Extract the [X, Y] coordinate from the center of the cell holding the provided text.  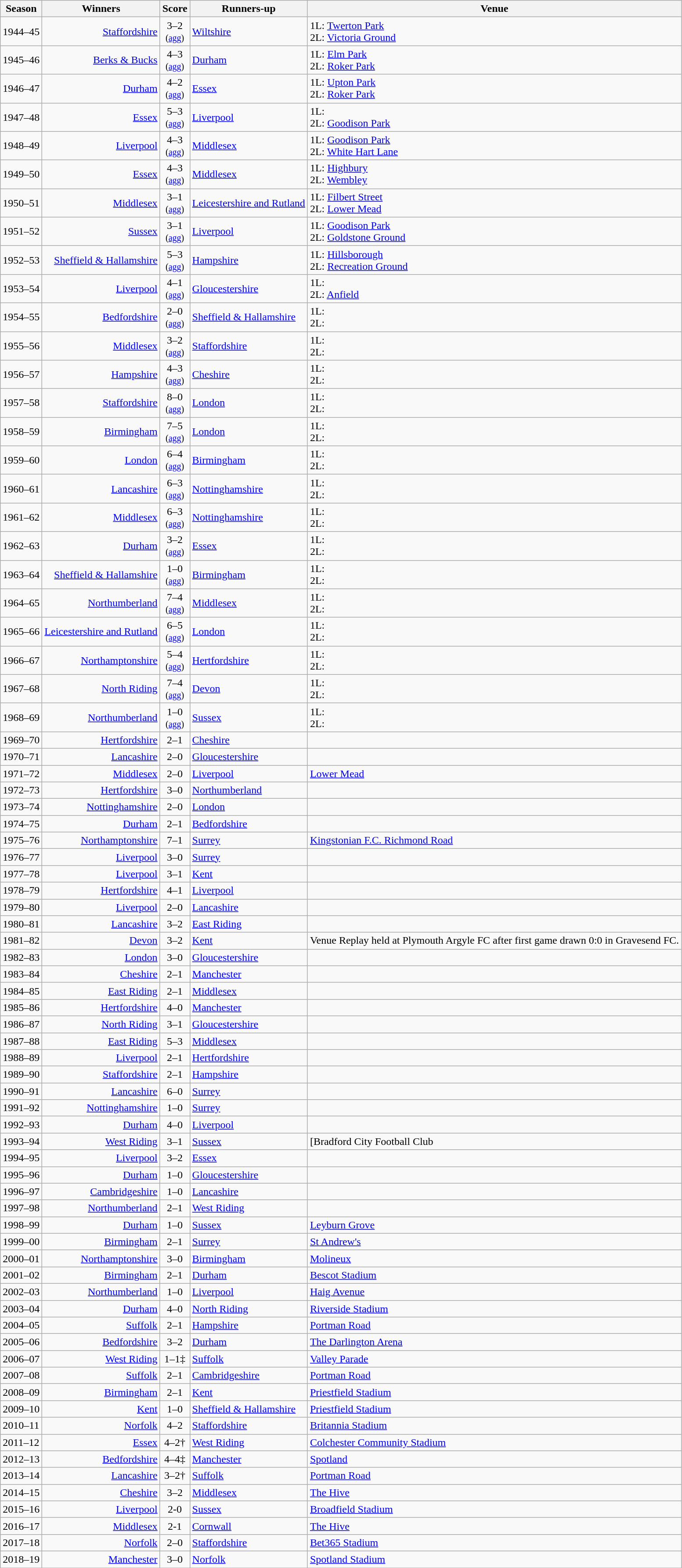
2-1 [175, 1526]
2014–15 [21, 1492]
1966–67 [21, 660]
2018–19 [21, 1559]
1L:2L: Goodison Park [494, 117]
7–1 [175, 840]
1961–62 [21, 518]
1979–80 [21, 907]
Leyburn Grove [494, 1225]
4–4‡ [175, 1459]
1993–94 [21, 1141]
1952–53 [21, 260]
5–3 [175, 1041]
2002–03 [21, 1292]
6–5(agg) [175, 632]
1957–58 [21, 403]
1992–93 [21, 1125]
1L: Goodison Park2L: White Hart Lane [494, 146]
1987–88 [21, 1041]
Valley Parade [494, 1359]
Cornwall [249, 1526]
2017–18 [21, 1543]
1L: Upton Park2L: Roker Park [494, 89]
1994–95 [21, 1158]
1990–91 [21, 1091]
1L: Filbert Street2L: Lower Mead [494, 203]
1L: Hillsborough2L: Recreation Ground [494, 260]
2011–12 [21, 1442]
1978–79 [21, 891]
5–4(agg) [175, 660]
2007–08 [21, 1376]
1988–89 [21, 1058]
1955–56 [21, 345]
1945–46 [21, 60]
1949–50 [21, 174]
6–0 [175, 1091]
1998–99 [21, 1225]
1970–71 [21, 757]
Haig Avenue [494, 1292]
3–2† [175, 1476]
Berks & Bucks [101, 60]
8–0(agg) [175, 403]
The Darlington Arena [494, 1342]
4–2† [175, 1442]
2013–14 [21, 1476]
1958–59 [21, 431]
Winners [101, 9]
Venue Replay held at Plymouth Argyle FC after first game drawn 0:0 in Gravesend FC. [494, 941]
2001–02 [21, 1275]
1L: Twerton Park2L: Victoria Ground [494, 32]
Broadfield Stadium [494, 1509]
1L: Goodison Park2L: Goldstone Ground [494, 231]
Kingstonian F.C. Richmond Road [494, 840]
Venue [494, 9]
1L:2L: Anfield [494, 288]
Score [175, 9]
1999–00 [21, 1242]
2015–16 [21, 1509]
1964–65 [21, 603]
2000–01 [21, 1258]
1977–78 [21, 874]
1–1‡ [175, 1359]
1969–70 [21, 740]
4–2(agg) [175, 89]
1996–97 [21, 1191]
4–2 [175, 1426]
1974–75 [21, 824]
1968–69 [21, 717]
2003–04 [21, 1309]
1991–92 [21, 1108]
1967–68 [21, 689]
1950–51 [21, 203]
1982–83 [21, 957]
2-0 [175, 1509]
2012–13 [21, 1459]
1951–52 [21, 231]
2004–05 [21, 1325]
Bescot Stadium [494, 1275]
6–4(agg) [175, 460]
1954–55 [21, 317]
Season [21, 9]
1995–96 [21, 1175]
1L: Highbury2L: Wembley [494, 174]
Spotland [494, 1459]
1946–47 [21, 89]
Britannia Stadium [494, 1426]
1963–64 [21, 575]
2–0(agg) [175, 317]
1983–84 [21, 974]
2016–17 [21, 1526]
2008–09 [21, 1392]
2006–07 [21, 1359]
1962–63 [21, 546]
2005–06 [21, 1342]
1985–86 [21, 1007]
1975–76 [21, 840]
1L: Elm Park2L: Roker Park [494, 60]
Lower Mead [494, 774]
1997–98 [21, 1208]
Bet365 Stadium [494, 1543]
1971–72 [21, 774]
Spotland Stadium [494, 1559]
Runners-up [249, 9]
1981–82 [21, 941]
2010–11 [21, 1426]
1947–48 [21, 117]
1953–54 [21, 288]
7–5(agg) [175, 431]
[Bradford City Football Club [494, 1141]
Molineux [494, 1258]
1984–85 [21, 991]
1944–45 [21, 32]
1986–87 [21, 1024]
1976–77 [21, 857]
St Andrew's [494, 1242]
1973–74 [21, 807]
Riverside Stadium [494, 1309]
1989–90 [21, 1075]
Colchester Community Stadium [494, 1442]
1948–49 [21, 146]
1980–81 [21, 924]
Wiltshire [249, 32]
4–1(agg) [175, 288]
2009–10 [21, 1409]
1959–60 [21, 460]
1972–73 [21, 790]
1956–57 [21, 374]
1965–66 [21, 632]
1960–61 [21, 489]
4–1 [175, 891]
